From the cell containing the given text, extract its center point as [X, Y] coordinate. 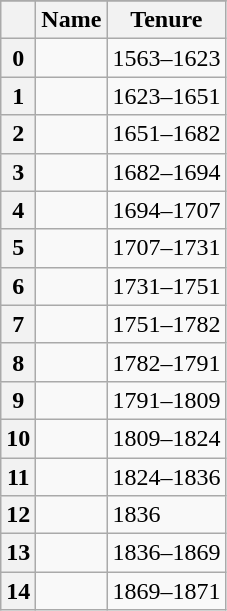
14 [18, 591]
12 [18, 515]
4 [18, 210]
8 [18, 362]
0 [18, 58]
1836–1869 [166, 553]
11 [18, 477]
1836 [166, 515]
1682–1694 [166, 172]
Tenure [166, 20]
1751–1782 [166, 324]
5 [18, 248]
Name [72, 20]
7 [18, 324]
1694–1707 [166, 210]
1791–1809 [166, 400]
3 [18, 172]
1623–1651 [166, 96]
1 [18, 96]
13 [18, 553]
1869–1871 [166, 591]
1707–1731 [166, 248]
10 [18, 438]
9 [18, 400]
2 [18, 134]
1824–1836 [166, 477]
1651–1682 [166, 134]
1563–1623 [166, 58]
1731–1751 [166, 286]
1782–1791 [166, 362]
1809–1824 [166, 438]
6 [18, 286]
